Capture the cell that displays the provided text and extract its [X, Y] central coordinate. 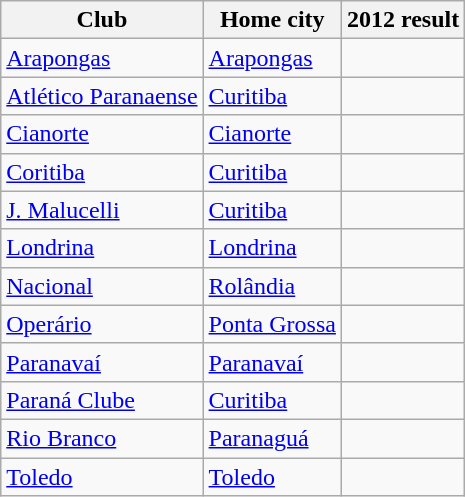
Nacional [102, 286]
Atlético Paranaense [102, 96]
Rolândia [272, 286]
Operário [102, 324]
Coritiba [102, 172]
Rio Branco [102, 438]
J. Malucelli [102, 210]
2012 result [402, 20]
Paranaguá [272, 438]
Ponta Grossa [272, 324]
Home city [272, 20]
Club [102, 20]
Paraná Clube [102, 400]
